Capture the cell that displays the provided text and extract its (x, y) central coordinate. 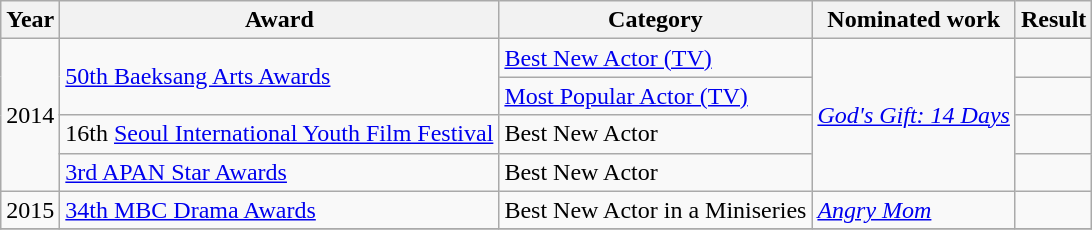
Best New Actor in a Miniseries (656, 210)
Most Popular Actor (TV) (656, 96)
Best New Actor (TV) (656, 58)
2014 (30, 115)
34th MBC Drama Awards (280, 210)
Angry Mom (914, 210)
Category (656, 20)
2015 (30, 210)
3rd APAN Star Awards (280, 172)
Year (30, 20)
God's Gift: 14 Days (914, 115)
Result (1053, 20)
Award (280, 20)
50th Baeksang Arts Awards (280, 77)
Nominated work (914, 20)
16th Seoul International Youth Film Festival (280, 134)
